Return [x, y] of the center of cell containing provided text 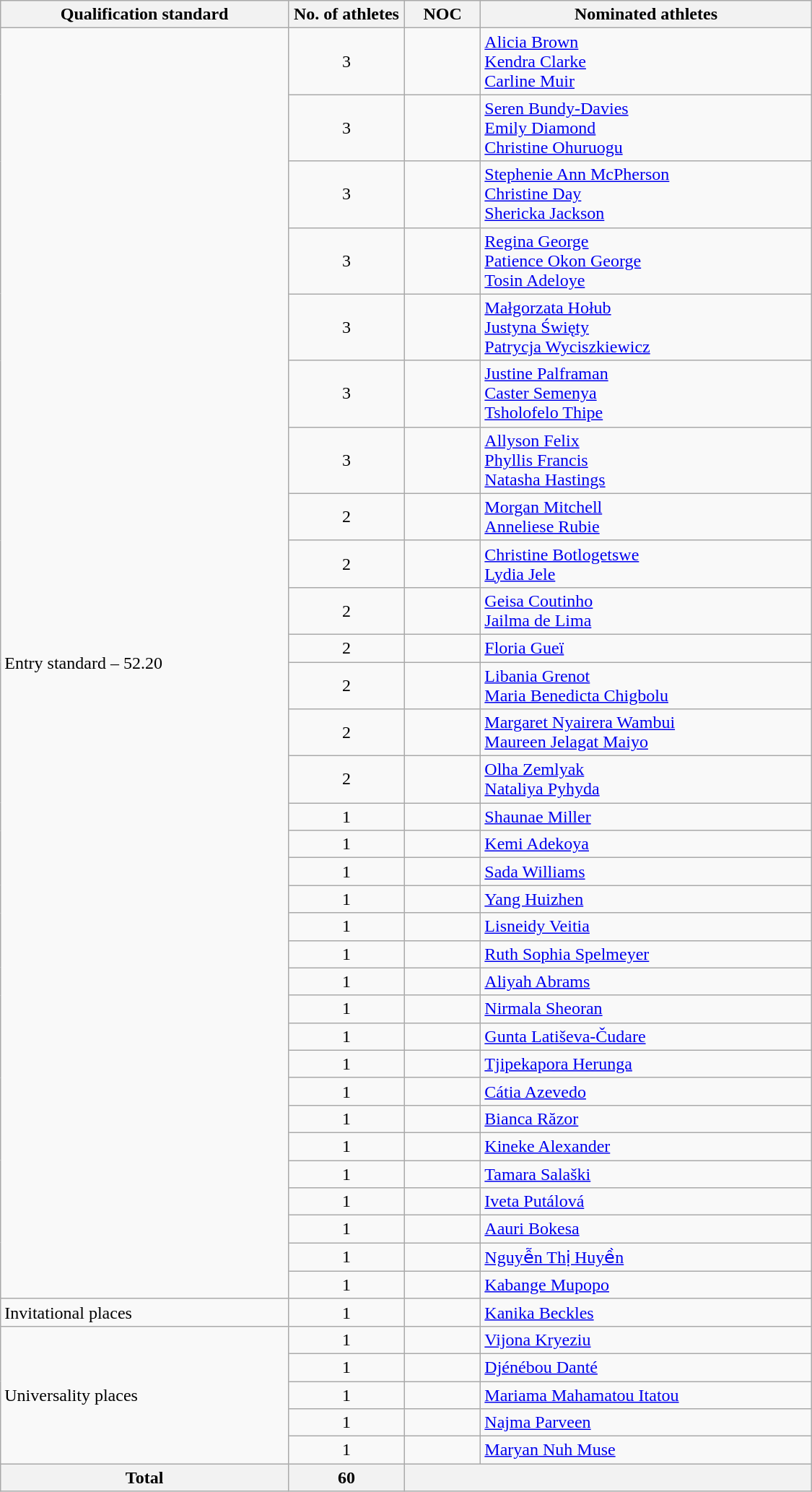
Gunta Latiševa-Čudare [646, 1036]
Floria Gueï [646, 648]
Stephenie Ann McPhersonChristine DayShericka Jackson [646, 194]
60 [346, 1478]
Nominated athletes [646, 14]
Maryan Nuh Muse [646, 1450]
Kemi Adekoya [646, 844]
Vijona Kryeziu [646, 1340]
Aliyah Abrams [646, 981]
Shaunae Miller [646, 817]
Yang Huizhen [646, 899]
Nguyễn Thị Huyền [646, 1257]
Regina GeorgePatience Okon GeorgeTosin Adeloye [646, 261]
Olha ZemlyakNataliya Pyhyda [646, 780]
Allyson FelixPhyllis FrancisNatasha Hastings [646, 460]
No. of athletes [346, 14]
Bianca Răzor [646, 1119]
Entry standard – 52.20 [144, 664]
Universality places [144, 1395]
Iveta Putálová [646, 1202]
Małgorzata HołubJustyna ŚwiętyPatrycja Wyciszkiewicz [646, 327]
Lisneidy Veitia [646, 927]
Mariama Mahamatou Itatou [646, 1395]
Djénébou Danté [646, 1367]
Justine PalframanCaster SemenyaTsholofelo Thipe [646, 394]
Margaret Nyairera WambuiMaureen Jelagat Maiyo [646, 732]
Kineke Alexander [646, 1146]
Invitational places [144, 1312]
Qualification standard [144, 14]
Tamara Salaški [646, 1174]
NOC [442, 14]
Alicia BrownKendra ClarkeCarline Muir [646, 61]
Aauri Bokesa [646, 1229]
Nirmala Sheoran [646, 1009]
Seren Bundy-DaviesEmily DiamondChristine Ohuruogu [646, 128]
Total [144, 1478]
Najma Parveen [646, 1423]
Cátia Azevedo [646, 1091]
Kabange Mupopo [646, 1285]
Morgan MitchellAnneliese Rubie [646, 517]
Ruth Sophia Spelmeyer [646, 954]
Christine BotlogetsweLydia Jele [646, 563]
Tjipekapora Herunga [646, 1064]
Sada Williams [646, 872]
Libania GrenotMaria Benedicta Chigbolu [646, 685]
Geisa CoutinhoJailma de Lima [646, 611]
Kanika Beckles [646, 1312]
